Locate the cell with the specified text and output its (x, y) center coordinate. 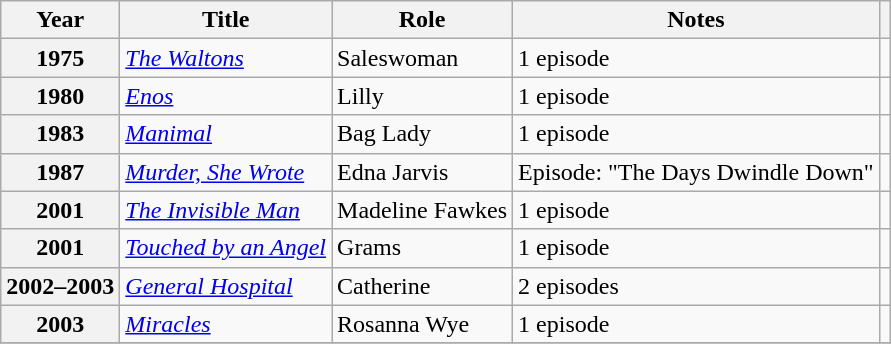
2002–2003 (60, 286)
Bag Lady (422, 134)
Miracles (226, 324)
1980 (60, 96)
Touched by an Angel (226, 248)
Grams (422, 248)
1987 (60, 172)
Edna Jarvis (422, 172)
1975 (60, 58)
The Invisible Man (226, 210)
Lilly (422, 96)
Episode: "The Days Dwindle Down" (696, 172)
Notes (696, 20)
The Waltons (226, 58)
Catherine (422, 286)
Murder, She Wrote (226, 172)
Saleswoman (422, 58)
Rosanna Wye (422, 324)
Enos (226, 96)
Year (60, 20)
2 episodes (696, 286)
General Hospital (226, 286)
1983 (60, 134)
Madeline Fawkes (422, 210)
Role (422, 20)
Manimal (226, 134)
2003 (60, 324)
Title (226, 20)
